Provide the [x, y] coordinate of the cell's center where the given text is located.  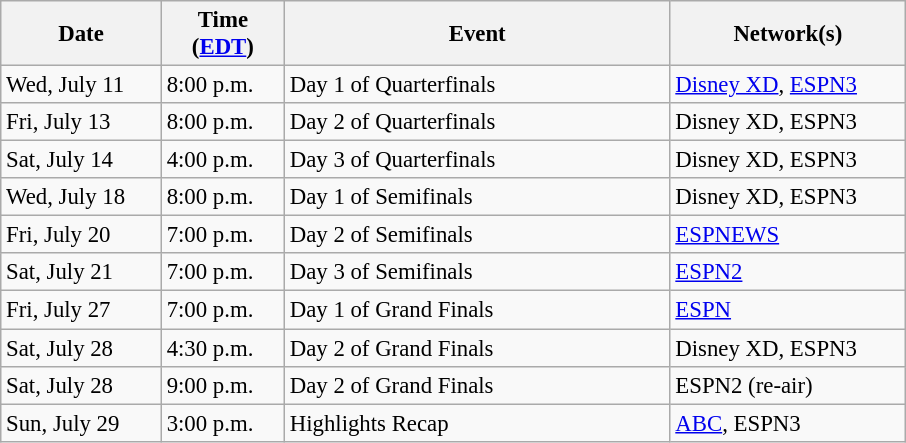
Sun, July 29 [82, 423]
Day 3 of Semifinals [477, 273]
ESPN2 (re-air) [788, 385]
Day 1 of Grand Finals [477, 310]
Fri, July 13 [82, 122]
Fri, July 27 [82, 310]
Time (EDT) [222, 34]
Day 2 of Semifinals [477, 235]
Sat, July 14 [82, 160]
Event [477, 34]
Network(s) [788, 34]
Highlights Recap [477, 423]
ABC, ESPN3 [788, 423]
Day 1 of Semifinals [477, 197]
3:00 p.m. [222, 423]
4:00 p.m. [222, 160]
ESPN [788, 310]
Day 1 of Quarterfinals [477, 85]
Day 2 of Quarterfinals [477, 122]
Wed, July 11 [82, 85]
Wed, July 18 [82, 197]
4:30 p.m. [222, 348]
Sat, July 21 [82, 273]
Fri, July 20 [82, 235]
Day 3 of Quarterfinals [477, 160]
9:00 p.m. [222, 385]
ESPN2 [788, 273]
ESPNEWS [788, 235]
Date [82, 34]
